Detect which cell encompasses the target text, then output its (x, y) center coordinate. 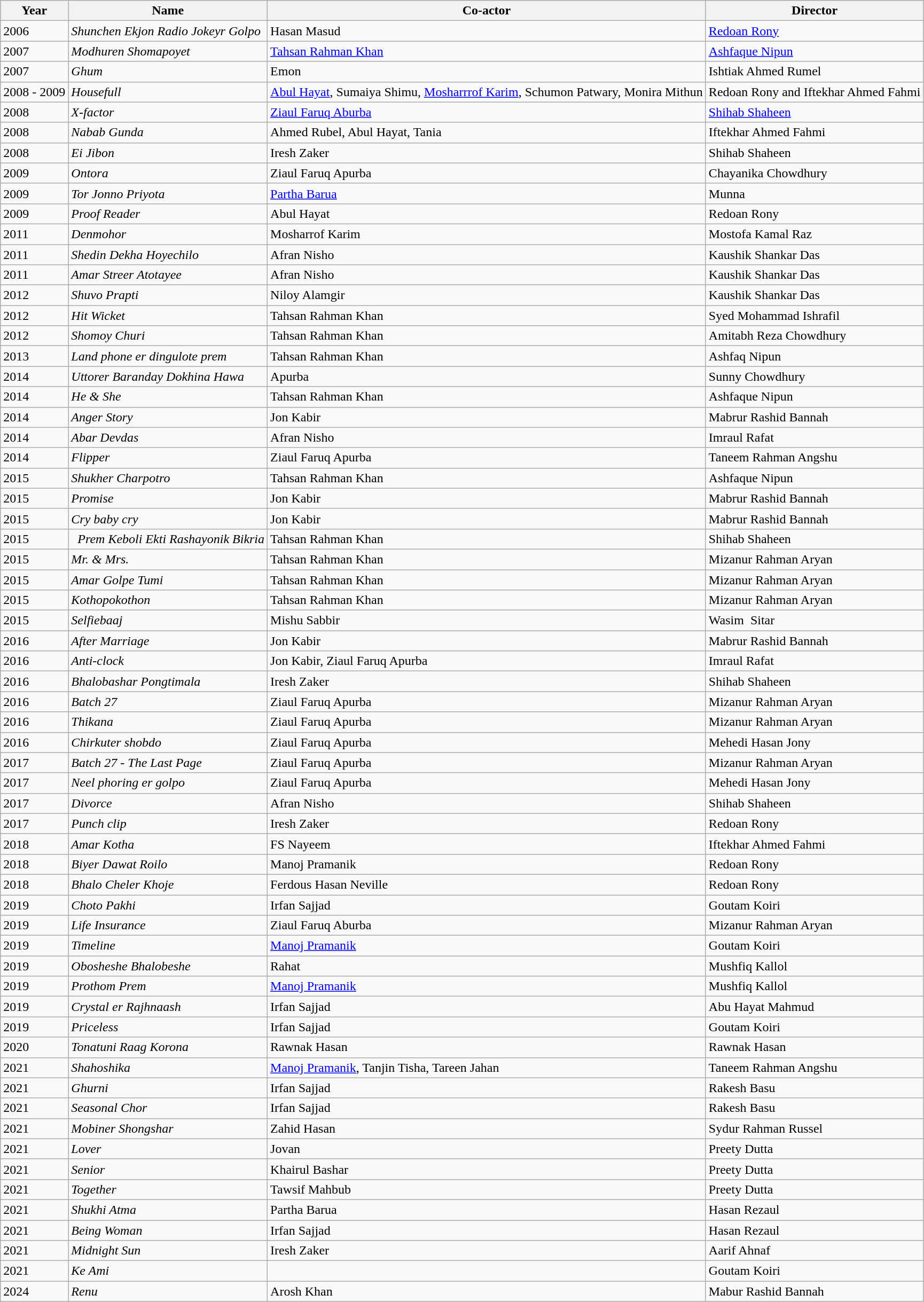
Housefull (168, 92)
Amar Golpe Tumi (168, 579)
Amar Kotha (168, 844)
Shuvo Prapti (168, 295)
Mabur Rashid Bannah (815, 1291)
Prem Keboli Ekti Rashayonik Bikria (168, 539)
Zahid Hasan (487, 1128)
Mishu Sabbir (487, 621)
Shunchen Ekjon Radio Jokeyr Golpo (168, 31)
Anti-clock (168, 661)
Proof Reader (168, 214)
X-factor (168, 112)
Priceless (168, 1027)
Amitabh Reza Chowdhury (815, 336)
Promise (168, 498)
Chirkuter shobdo (168, 742)
Life Insurance (168, 925)
Seasonal Chor (168, 1108)
Batch 27 (168, 702)
Aarif Ahnaf (815, 1251)
After Marriage (168, 641)
Timeline (168, 946)
Bhalobashar Pongtimala (168, 681)
Tor Jonno Priyota (168, 193)
Khairul Bashar (487, 1169)
Selfiebaaj (168, 621)
Crystal er Rajhnaash (168, 1007)
Prothom Prem (168, 986)
Ke Ami (168, 1271)
Shomoy Churi (168, 336)
Shahoshika (168, 1068)
Bhalo Cheler Khoje (168, 884)
Land phone er dingulote prem (168, 356)
Ashfaq Nipun (815, 356)
Arosh Khan (487, 1291)
Abar Devdas (168, 437)
He & She (168, 397)
Tonatuni Raag Korona (168, 1047)
Rahat (487, 966)
2020 (34, 1047)
Abul Hayat, Sumaiya Shimu, Mosharrrof Karim, Schumon Patwary, Monira Mithun (487, 92)
Ontora (168, 173)
Kothopokothon (168, 600)
Biyer Dawat Roilo (168, 864)
Jovan (487, 1149)
Lover (168, 1149)
Uttorer Baranday Dokhina Hawa (168, 377)
Shukhi Atma (168, 1210)
Senior (168, 1169)
Emon (487, 72)
Co-actor (487, 11)
Hasan Masud (487, 31)
Shedin Dekha Hoyechilo (168, 255)
Sunny Chowdhury (815, 377)
Jon Kabir, Ziaul Faruq Apurba (487, 661)
Ghum (168, 72)
Apurba (487, 377)
2008 - 2009 (34, 92)
Niloy Alamgir (487, 295)
Obosheshe Bhalobeshe (168, 966)
Punch clip (168, 823)
Year (34, 11)
Amar Streer Atotayee (168, 275)
2006 (34, 31)
Shukher Charpotro (168, 478)
Name (168, 11)
2013 (34, 356)
Abu Hayat Mahmud (815, 1007)
Ei Jibon (168, 153)
Sydur Rahman Russel (815, 1128)
Mosharrof Karim (487, 234)
Divorce (168, 803)
Redoan Rony and Iftekhar Ahmed Fahmi (815, 92)
Cry baby cry (168, 519)
Ferdous Hasan Neville (487, 884)
Hit Wicket (168, 316)
Flipper (168, 458)
Abul Hayat (487, 214)
Ghurni (168, 1088)
Denmohor (168, 234)
Munna (815, 193)
Thikana (168, 722)
Wasim Sitar (815, 621)
Neel phoring er golpo (168, 783)
FS Nayeem (487, 844)
Nabab Gunda (168, 132)
Mostofa Kamal Raz (815, 234)
Being Woman (168, 1230)
Syed Mohammad Ishrafil (815, 316)
Chayanika Chowdhury (815, 173)
Renu (168, 1291)
Ishtiak Ahmed Rumel (815, 72)
Tawsif Mahbub (487, 1189)
2024 (34, 1291)
Mr. & Mrs. (168, 559)
Mobiner Shongshar (168, 1128)
Choto Pakhi (168, 905)
Batch 27 - The Last Page (168, 763)
Modhuren Shomapoyet (168, 51)
Midnight Sun (168, 1251)
Director (815, 11)
Ahmed Rubel, Abul Hayat, Tania (487, 132)
Manoj Pramanik, Tanjin Tisha, Tareen Jahan (487, 1068)
Together (168, 1189)
Anger Story (168, 417)
